Determine the [X, Y] coordinate at the center of the cell enclosing the given text.  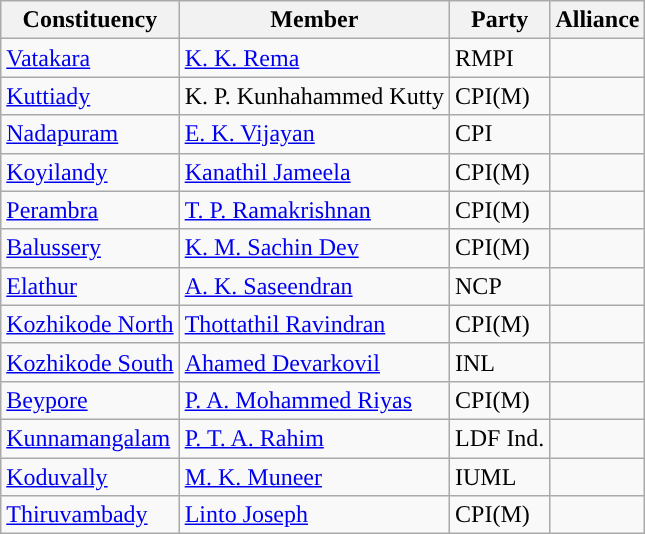
Balussery [90, 248]
NCP [500, 286]
LDF Ind. [500, 438]
Elathur [90, 286]
Kozhikode South [90, 362]
P. A. Mohammed Riyas [314, 400]
Nadapuram [90, 134]
Perambra [90, 210]
Vatakara [90, 58]
K. P. Kunhahammed Kutty [314, 96]
Kanathil Jameela [314, 172]
Member [314, 20]
P. T. A. Rahim [314, 438]
Linto Joseph [314, 515]
E. K. Vijayan [314, 134]
K. K. Rema [314, 58]
M. K. Muneer [314, 477]
CPI [500, 134]
T. P. Ramakrishnan [314, 210]
K. M. Sachin Dev [314, 248]
Kuttiady [90, 96]
Constituency [90, 20]
RMPI [500, 58]
Kozhikode North [90, 324]
Beypore [90, 400]
INL [500, 362]
Kunnamangalam [90, 438]
Ahamed Devarkovil [314, 362]
Party [500, 20]
Thottathil Ravindran [314, 324]
Koduvally [90, 477]
Alliance [598, 20]
Koyilandy [90, 172]
A. K. Saseendran [314, 286]
IUML [500, 477]
Thiruvambady [90, 515]
